Search for the cell housing the specified text and yield its [X, Y] center coordinate. 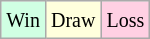
Win [24, 20]
Draw [72, 20]
Loss [126, 20]
